Capture the cell that displays the provided text and extract its (X, Y) central coordinate. 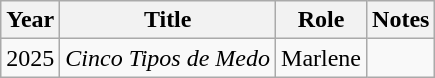
2025 (30, 58)
Notes (401, 20)
Year (30, 20)
Role (322, 20)
Cinco Tipos de Medo (168, 58)
Title (168, 20)
Marlene (322, 58)
